Return the (X, Y) coordinate for the center point of the cell that contains the specified text.  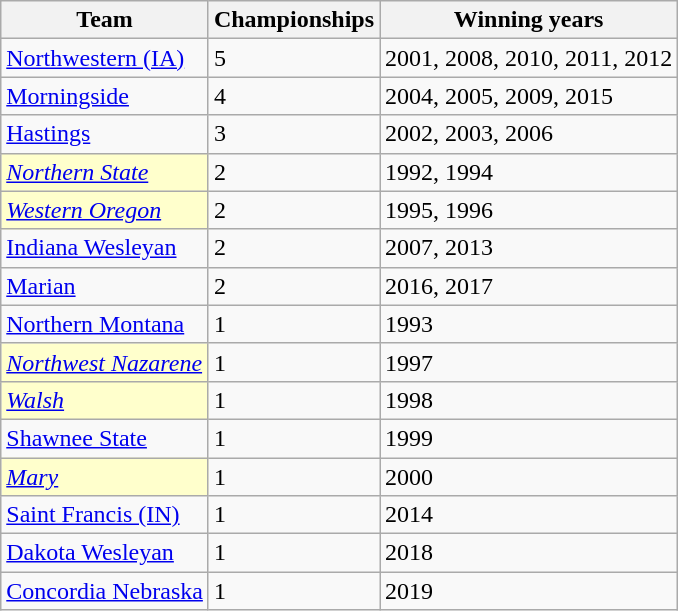
2016, 2017 (529, 286)
3 (294, 134)
Team (105, 20)
Shawnee State (105, 438)
Championships (294, 20)
2007, 2013 (529, 248)
4 (294, 96)
Dakota Wesleyan (105, 553)
Mary (105, 477)
Northwest Nazarene (105, 362)
Walsh (105, 400)
Morningside (105, 96)
Western Oregon (105, 210)
1999 (529, 438)
Indiana Wesleyan (105, 248)
Saint Francis (IN) (105, 515)
Northern Montana (105, 324)
1993 (529, 324)
2002, 2003, 2006 (529, 134)
Northern State (105, 172)
2019 (529, 591)
1995, 1996 (529, 210)
2004, 2005, 2009, 2015 (529, 96)
Concordia Nebraska (105, 591)
1992, 1994 (529, 172)
1998 (529, 400)
2014 (529, 515)
Northwestern (IA) (105, 58)
2018 (529, 553)
2000 (529, 477)
5 (294, 58)
Winning years (529, 20)
2001, 2008, 2010, 2011, 2012 (529, 58)
Hastings (105, 134)
Marian (105, 286)
1997 (529, 362)
